Pinpoint the cell where the given text exists, returning its [x, y] midpoint coordinate. 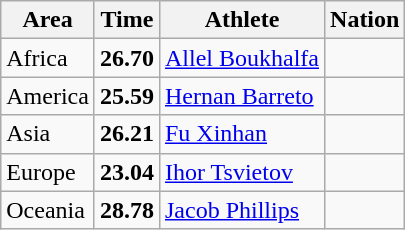
Jacob Phillips [242, 210]
Ihor Tsvietov [242, 172]
Fu Xinhan [242, 134]
Area [48, 20]
America [48, 96]
23.04 [126, 172]
28.78 [126, 210]
Nation [365, 20]
25.59 [126, 96]
Africa [48, 58]
Europe [48, 172]
Allel Boukhalfa [242, 58]
Asia [48, 134]
Time [126, 20]
Oceania [48, 210]
26.21 [126, 134]
26.70 [126, 58]
Hernan Barreto [242, 96]
Athlete [242, 20]
